Capture the cell that displays the provided text and extract its (x, y) central coordinate. 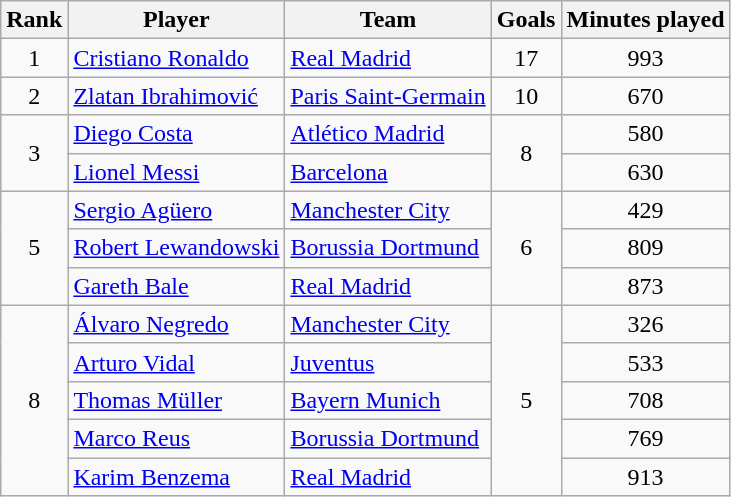
Goals (526, 20)
3 (34, 153)
708 (646, 400)
Rank (34, 20)
670 (646, 96)
Player (176, 20)
Sergio Agüero (176, 210)
Cristiano Ronaldo (176, 58)
Team (388, 20)
809 (646, 248)
Marco Reus (176, 438)
429 (646, 210)
Juventus (388, 362)
Atlético Madrid (388, 134)
913 (646, 477)
630 (646, 172)
6 (526, 248)
Robert Lewandowski (176, 248)
769 (646, 438)
Diego Costa (176, 134)
Paris Saint-Germain (388, 96)
873 (646, 286)
533 (646, 362)
Arturo Vidal (176, 362)
2 (34, 96)
Thomas Müller (176, 400)
Bayern Munich (388, 400)
17 (526, 58)
Karim Benzema (176, 477)
Minutes played (646, 20)
1 (34, 58)
Gareth Bale (176, 286)
Zlatan Ibrahimović (176, 96)
326 (646, 324)
10 (526, 96)
Lionel Messi (176, 172)
Álvaro Negredo (176, 324)
580 (646, 134)
Barcelona (388, 172)
993 (646, 58)
